From the cell containing the given text, extract its center point as [x, y] coordinate. 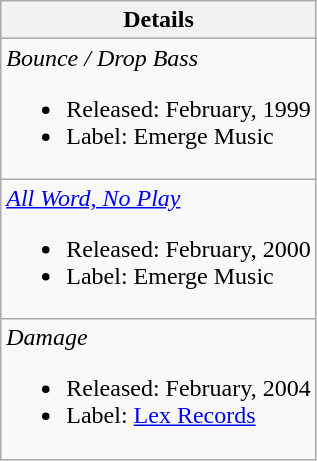
DamageReleased: February, 2004Label: Lex Records [158, 389]
Bounce / Drop BassReleased: February, 1999Label: Emerge Music [158, 109]
All Word, No PlayReleased: February, 2000Label: Emerge Music [158, 249]
Details [158, 20]
